Output the (x, y) coordinate of the center of the cell containing the given text.  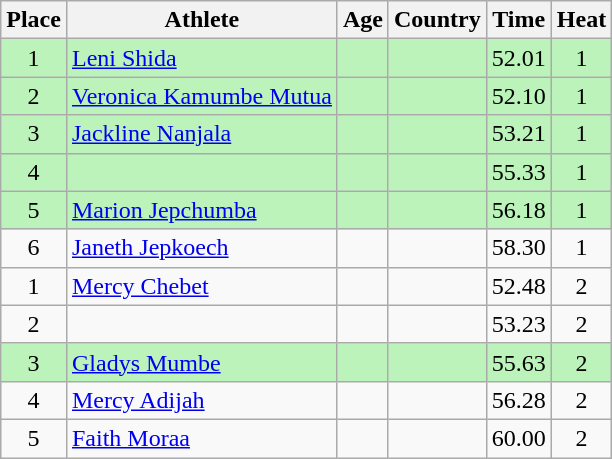
52.10 (518, 96)
Age (362, 20)
Athlete (202, 20)
Jackline Nanjala (202, 134)
Country (437, 20)
53.23 (518, 324)
Janeth Jepkoech (202, 248)
Leni Shida (202, 58)
Heat (581, 20)
Marion Jepchumba (202, 210)
Place (34, 20)
Mercy Adijah (202, 400)
55.63 (518, 362)
60.00 (518, 438)
Time (518, 20)
55.33 (518, 172)
56.18 (518, 210)
6 (34, 248)
Mercy Chebet (202, 286)
58.30 (518, 248)
56.28 (518, 400)
52.01 (518, 58)
53.21 (518, 134)
Faith Moraa (202, 438)
Veronica Kamumbe Mutua (202, 96)
Gladys Mumbe (202, 362)
52.48 (518, 286)
